Provide the [X, Y] coordinate of the cell's center where the given text is located.  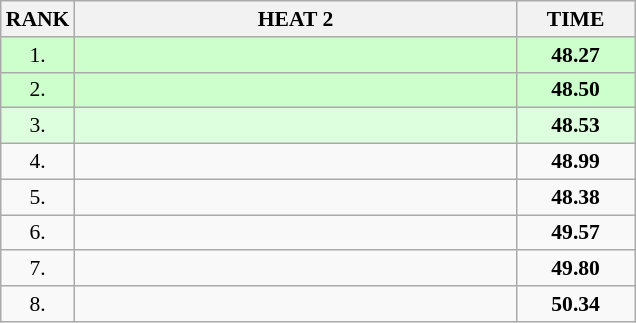
TIME [576, 19]
7. [38, 269]
48.50 [576, 90]
48.27 [576, 55]
49.57 [576, 233]
6. [38, 233]
RANK [38, 19]
HEAT 2 [295, 19]
8. [38, 304]
4. [38, 162]
50.34 [576, 304]
48.38 [576, 197]
1. [38, 55]
49.80 [576, 269]
48.53 [576, 126]
5. [38, 197]
48.99 [576, 162]
3. [38, 126]
2. [38, 90]
